Return (x, y) of the center of cell containing provided text 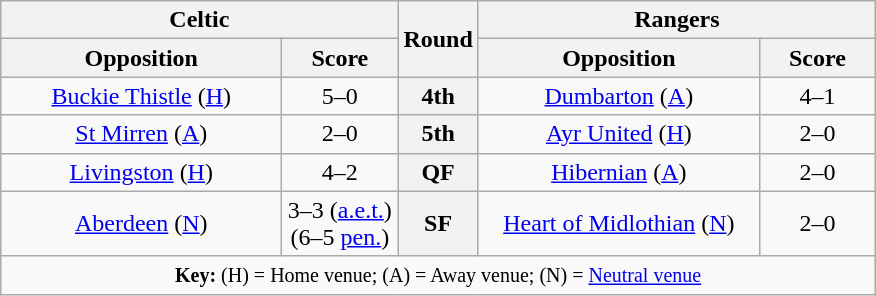
Round (438, 39)
4–1 (817, 96)
Rangers (676, 20)
Aberdeen (N) (142, 224)
5–0 (340, 96)
SF (438, 224)
Key: (H) = Home venue; (A) = Away venue; (N) = Neutral venue (438, 275)
4–2 (340, 172)
Hibernian (A) (618, 172)
4th (438, 96)
Heart of Midlothian (N) (618, 224)
5th (438, 134)
QF (438, 172)
Dumbarton (A) (618, 96)
Buckie Thistle (H) (142, 96)
Ayr United (H) (618, 134)
St Mirren (A) (142, 134)
Celtic (200, 20)
Livingston (H) (142, 172)
3–3 (a.e.t.)(6–5 pen.) (340, 224)
